Determine the [x, y] coordinate at the center of the cell enclosing the given text.  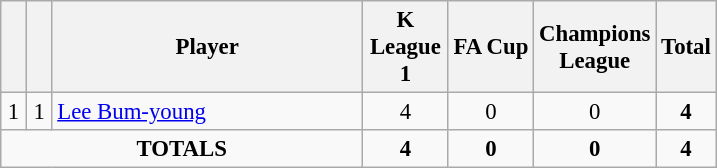
K League 1 [406, 47]
TOTALS [182, 149]
Player [208, 47]
Lee Bum-young [208, 112]
FA Cup [491, 47]
Total [686, 47]
Champions League [595, 47]
